Pinpoint the cell where the given text exists, returning its [x, y] midpoint coordinate. 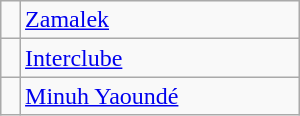
Interclube [160, 58]
Minuh Yaoundé [160, 96]
Zamalek [160, 20]
